Extract the (X, Y) coordinate from the center of the cell holding the provided text.  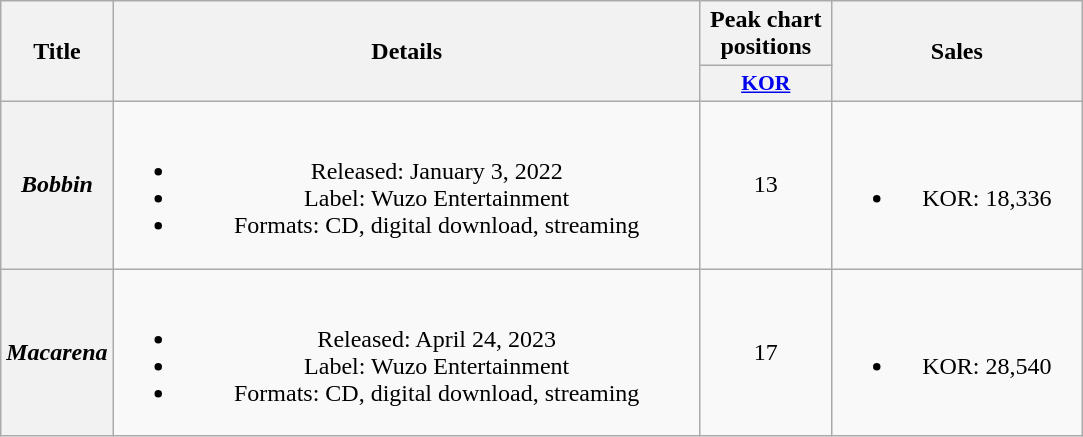
KOR: 18,336 (956, 184)
Bobbin (57, 184)
KOR (766, 84)
KOR: 28,540 (956, 352)
Released: April 24, 2023Label: Wuzo EntertainmentFormats: CD, digital download, streaming (406, 352)
Title (57, 52)
Macarena (57, 352)
Peak chart positions (766, 34)
17 (766, 352)
Details (406, 52)
Sales (956, 52)
13 (766, 184)
Released: January 3, 2022Label: Wuzo EntertainmentFormats: CD, digital download, streaming (406, 184)
